Return (x, y) of the center of cell containing provided text 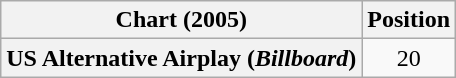
Position (409, 20)
US Alternative Airplay (Billboard) (182, 58)
20 (409, 58)
Chart (2005) (182, 20)
